Detect which cell encompasses the target text, then output its [X, Y] center coordinate. 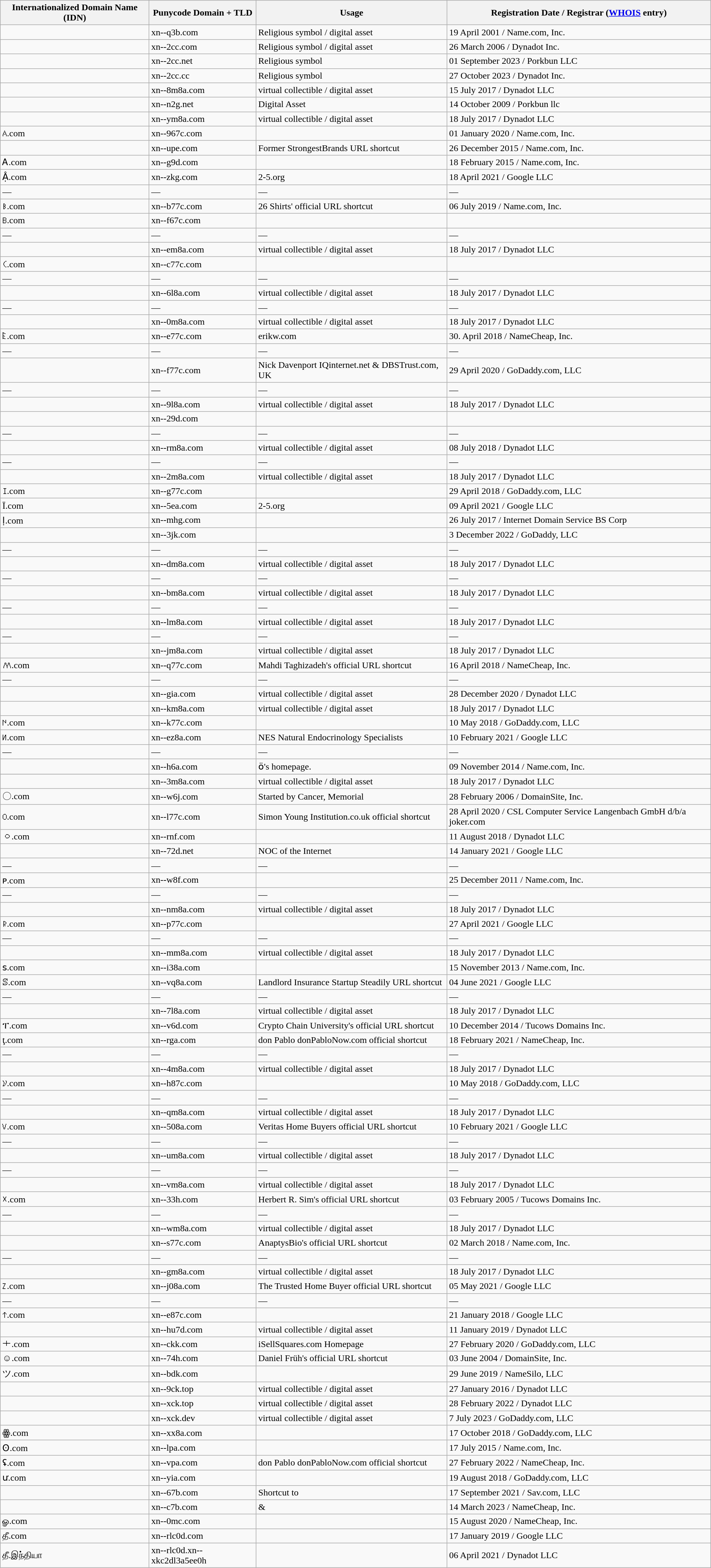
xn--3jk.com [203, 535]
28 February 2006 / DomainSite, Inc. [579, 797]
𐊢.com [75, 264]
xn--e87c.com [203, 1315]
xn--3m8a.com [203, 781]
xn--w8f.com [203, 880]
15 November 2013 / Name.com, Inc. [579, 967]
04 June 2021 / Google LLC [579, 982]
𐊂.com [75, 221]
06 July 2019 / Name.com, Inc. [579, 206]
𐋊.com [75, 1083]
27 February 2022 / NameCheap, Inc. [579, 1463]
Punycode Domain + TLD [203, 13]
27 January 2016 / Dynadot LLC [579, 1389]
Registration Date / Registrar (WHOIS entry) [579, 13]
28 December 2020 / Dynadot LLC [579, 694]
xn--0m8a.com [203, 322]
26 July 2017 / Internet Domain Service BS Corp [579, 520]
26 March 2006 / Dynadot Inc. [579, 47]
xn--xx8a.com [203, 1433]
xn--lpa.com [203, 1448]
xn--5ea.com [203, 505]
xn--l77c.com [203, 817]
xn--k77c.com [203, 723]
xn--2cc.cc [203, 76]
xn--c77c.com [203, 264]
27 April 2021 / Google LLC [579, 924]
xn--gm8a.com [203, 1272]
〇.com [75, 797]
21 January 2018 / Google LLC [579, 1315]
xn--f67c.com [203, 221]
27 October 2023 / Dynadot Inc. [579, 76]
18 February 2015 / Name.com, Inc. [579, 162]
14 January 2021 / Google LLC [579, 851]
xn--967c.com [203, 133]
𐊯.com [75, 924]
xn--ckk.com [203, 1344]
29 June 2019 / NameSilo, LLC [579, 1374]
18 April 2021 / Google LLC [579, 177]
26 Shirts' official URL shortcut [352, 206]
xn--i38a.com [203, 967]
xn--q3b.com [203, 32]
xn--jm8a.com [203, 650]
xn--rga.com [203, 1040]
ᴩ.com [75, 880]
xn--nm8a.com [203, 909]
11 August 2018 / Dynadot LLC [579, 836]
Crypto Chain University's official URL shortcut [352, 1025]
xn--vm8a.com [203, 1185]
𐋇.com [75, 1315]
02 March 2018 / Name.com, Inc. [579, 1243]
17 January 2019 / Google LLC [579, 1536]
xn--e77c.com [203, 336]
xn--2cc.net [203, 61]
xn--2m8a.com [203, 476]
xn--um8a.com [203, 1156]
xn--29d.com [203, 419]
Daniel Früh's official URL shortcut [352, 1358]
Former StrongestBrands URL shortcut [352, 148]
xn--rm8a.com [203, 448]
𐊤.com [75, 336]
ꚡ.com [75, 737]
14 March 2023 / NameCheap, Inc. [579, 1507]
14 October 2009 / Porkbun llc [579, 104]
xn--hu7d.com [203, 1330]
ꙮ.com [75, 1433]
xn--g9d.com [203, 162]
ᩅ.com [75, 836]
06 April 2021 / Dynadot LLC [579, 1555]
𐊪.com [75, 723]
ʘ.com [75, 1448]
xn--9ck.top [203, 1389]
xn--508a.com [203, 1126]
xn--rlc0d.xn--xkc2dl3a5ee0h [203, 1555]
xn--wm8a.com [203, 1228]
NES Natural Endocrinology Specialists [352, 737]
05 May 2021 / Google LLC [579, 1286]
ӧ's homepage. [352, 767]
xn--rnf.com [203, 836]
xn--72d.net [203, 851]
Mahdi Taghizadeh's official URL shortcut [352, 665]
தீ.இந்தியா [75, 1555]
19 April 2001 / Name.com, Inc. [579, 32]
18 February 2021 / NameCheap, Inc. [579, 1040]
17 October 2018 / GoDaddy.com, LLC [579, 1433]
xn--q77c.com [203, 665]
ꛟ.com [75, 1126]
xn--74h.com [203, 1358]
தீ.com [75, 1536]
ţ.com [75, 1040]
ㆺ.com [75, 1344]
11 January 2019 / Dynadot LLC [579, 1330]
xn--h6a.com [203, 767]
Digital Asset [352, 104]
09 November 2014 / Name.com, Inc. [579, 767]
iSellSquares.com Homepage [352, 1344]
Herbert R. Sim's official URL shortcut [352, 1199]
Nick Davenport IQinternet.net & DBSTrust.com, UK [352, 371]
25 December 2011 / Name.com, Inc. [579, 880]
& [352, 1507]
27 February 2020 / GoDaddy.com, LLC [579, 1344]
3 December 2022 / GoDaddy, LLC [579, 535]
xn--s77c.com [203, 1243]
☺.com [75, 1358]
xn--b77c.com [203, 206]
xn--yia.com [203, 1478]
Ꭺ.com [75, 162]
xn--bdk.com [203, 1374]
Simon Young Institution.co.uk official shortcut [352, 817]
𐊰.com [75, 665]
28 February 2022 / Dynadot LLC [579, 1404]
xn--n2g.net [203, 104]
Landlord Insurance Startup Steadily URL shortcut [352, 982]
xn--qm8a.com [203, 1112]
xn--em8a.com [203, 249]
ௐ.com [75, 1521]
ፐ.com [75, 1025]
xn--6l8a.com [203, 293]
xn--8m8a.com [203, 90]
17 July 2015 / Name.com, Inc. [579, 1448]
xn--0mc.com [203, 1521]
03 June 2004 / DomainSite, Inc. [579, 1358]
xn--4m8a.com [203, 1069]
𐊡.com [75, 206]
15 July 2017 / Dynadot LLC [579, 90]
Usage [352, 13]
ḷ.com [75, 520]
xn--v6d.com [203, 1025]
xn--mhg.com [203, 520]
xn--lm8a.com [203, 622]
09 April 2021 / Google LLC [579, 505]
xn--g77c.com [203, 491]
7 July 2023 / GoDaddy.com, LLC [579, 1418]
xn--bm8a.com [203, 593]
16 April 2018 / NameCheap, Inc. [579, 665]
𐊦.com [75, 491]
28 April 2020 / CSL Computer Service Langenbach GmbH d/b/a joker.com [579, 817]
xn--xck.top [203, 1404]
xn--zkg.com [203, 177]
xn--rlc0d.com [203, 1536]
Internationalized Domain Name (IDN) [75, 13]
xn--gia.com [203, 694]
xn--2cc.com [203, 47]
𐊫.com [75, 817]
Ậ.com [75, 177]
Ī.com [75, 505]
xn--xck.dev [203, 1418]
xn--33h.com [203, 1199]
ư.com [75, 1478]
xn--j08a.com [203, 1286]
xn--f77c.com [203, 371]
01 January 2020 / Name.com, Inc. [579, 133]
ꕷ.com [75, 982]
17 September 2021 / Sav.com, LLC [579, 1492]
10 December 2014 / Tucows Domains Inc. [579, 1025]
xn--ez8a.com [203, 737]
19 August 2018 / GoDaddy.com, LLC [579, 1478]
𐊠.com [75, 133]
xn--p77c.com [203, 924]
xn--vpa.com [203, 1463]
03 February 2005 / Tucows Domains Inc. [579, 1199]
30. April 2018 / NameCheap, Inc. [579, 336]
ʢ.com [75, 1463]
xn--7l8a.com [203, 1011]
xn--h87c.com [203, 1083]
29 April 2018 / GoDaddy.com, LLC [579, 491]
15 August 2020 / NameCheap, Inc. [579, 1521]
xn--9l8a.com [203, 404]
Shortcut to [352, 1492]
xn--dm8a.com [203, 564]
Started by Cancer, Memorial [352, 797]
xn--upe.com [203, 148]
erikw.com [352, 336]
xn--c7b.com [203, 1507]
☓.com [75, 1199]
xn--mm8a.com [203, 953]
xn--km8a.com [203, 708]
NOC of the Internet [352, 851]
ツ.com [75, 1374]
xn--ym8a.com [203, 119]
Veritas Home Buyers official URL shortcut [352, 1126]
26 December 2015 / Name.com, Inc. [579, 148]
xn--w6j.com [203, 797]
08 July 2018 / Dynadot LLC [579, 448]
xn--vq8a.com [203, 982]
xn--67b.com [203, 1492]
AnaptysBio's official URL shortcut [352, 1243]
29 April 2020 / GoDaddy.com, LLC [579, 371]
ꜱ.com [75, 967]
The Trusted Home Buyer official URL shortcut [352, 1286]
ꛉ.com [75, 1286]
01 September 2023 / Porkbun LLC [579, 61]
